From the cell containing the given text, extract its center point as [X, Y] coordinate. 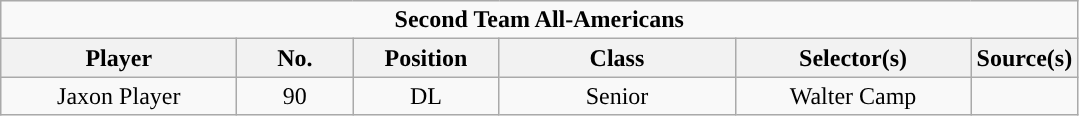
Jaxon Player [119, 96]
Senior [617, 96]
Selector(s) [853, 58]
Class [617, 58]
Second Team All-Americans [540, 20]
Position [426, 58]
No. [295, 58]
Walter Camp [853, 96]
Player [119, 58]
90 [295, 96]
DL [426, 96]
Source(s) [1024, 58]
